Pinpoint the cell where the given text exists, returning its [x, y] midpoint coordinate. 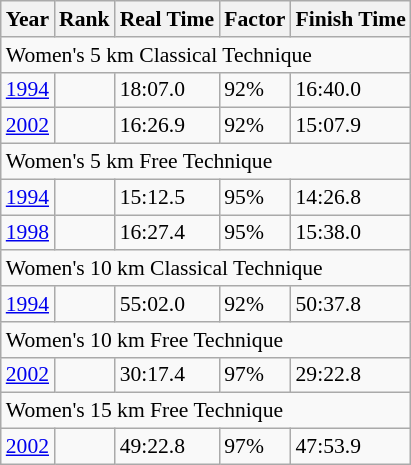
Women's 10 km Free Technique [206, 340]
1998 [28, 233]
16:26.9 [168, 126]
Year [28, 19]
Women's 5 km Free Technique [206, 162]
Real Time [168, 19]
Rank [84, 19]
15:07.9 [351, 126]
47:53.9 [351, 447]
50:37.8 [351, 304]
30:17.4 [168, 375]
29:22.8 [351, 375]
15:12.5 [168, 197]
49:22.8 [168, 447]
Women's 15 km Free Technique [206, 411]
Factor [254, 19]
15:38.0 [351, 233]
16:40.0 [351, 90]
Women's 10 km Classical Technique [206, 269]
18:07.0 [168, 90]
16:27.4 [168, 233]
Women's 5 km Classical Technique [206, 55]
Finish Time [351, 19]
55:02.0 [168, 304]
14:26.8 [351, 197]
